Determine the (x, y) coordinate at the center of the cell enclosing the given text.  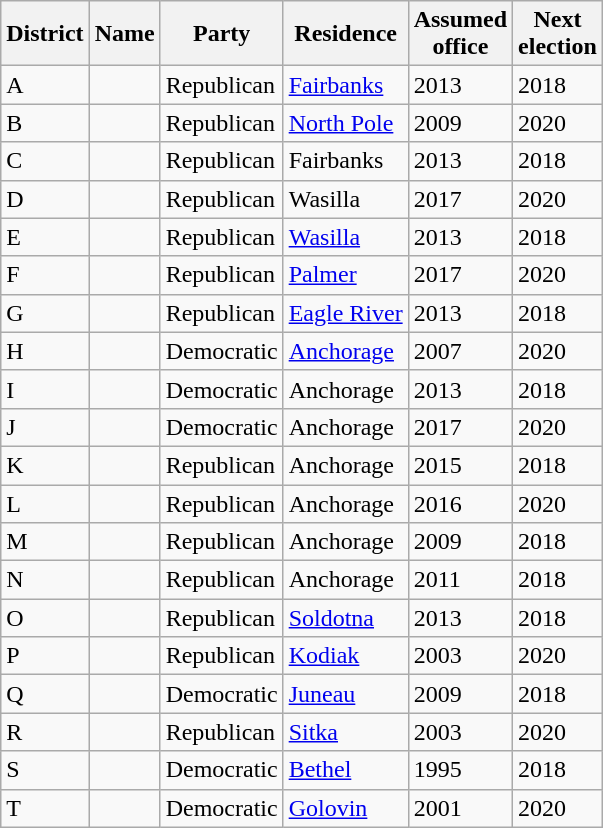
O (45, 618)
A (45, 85)
C (45, 161)
L (45, 503)
E (45, 237)
Nextelection (558, 34)
District (45, 34)
Name (124, 34)
Q (45, 694)
Kodiak (346, 656)
1995 (460, 770)
Party (222, 34)
T (45, 808)
Soldotna (346, 618)
H (45, 351)
N (45, 580)
Assumedoffice (460, 34)
Palmer (346, 275)
P (45, 656)
Sitka (346, 732)
Golovin (346, 808)
B (45, 123)
J (45, 427)
2007 (460, 351)
G (45, 313)
Eagle River (346, 313)
Bethel (346, 770)
2015 (460, 465)
K (45, 465)
2016 (460, 503)
F (45, 275)
D (45, 199)
2011 (460, 580)
S (45, 770)
Residence (346, 34)
Juneau (346, 694)
M (45, 542)
R (45, 732)
2001 (460, 808)
North Pole (346, 123)
I (45, 389)
